Determine the [x, y] coordinate at the center of the cell enclosing the given text.  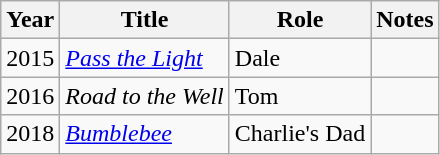
Title [145, 20]
Pass the Light [145, 58]
Road to the Well [145, 96]
Tom [300, 96]
Dale [300, 58]
2018 [30, 134]
Year [30, 20]
Charlie's Dad [300, 134]
Notes [405, 20]
Bumblebee [145, 134]
2016 [30, 96]
2015 [30, 58]
Role [300, 20]
